From the cell containing the given text, extract its center point as [X, Y] coordinate. 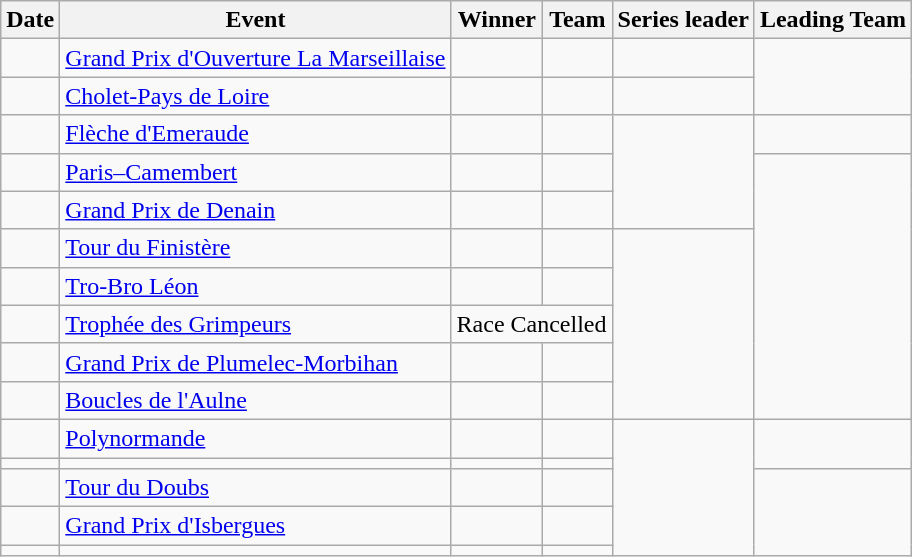
Cholet-Pays de Loire [256, 96]
Grand Prix d'Ouverture La Marseillaise [256, 58]
Series leader [683, 20]
Date [30, 20]
Boucles de l'Aulne [256, 400]
Flèche d'Emeraude [256, 134]
Grand Prix d'Isbergues [256, 526]
Paris–Camembert [256, 172]
Tour du Finistère [256, 248]
Polynormande [256, 438]
Team [578, 20]
Leading Team [832, 20]
Race Cancelled [532, 324]
Event [256, 20]
Tour du Doubs [256, 488]
Grand Prix de Plumelec-Morbihan [256, 362]
Winner [497, 20]
Trophée des Grimpeurs [256, 324]
Grand Prix de Denain [256, 210]
Tro-Bro Léon [256, 286]
